Locate the cell with the specified text and output its [x, y] center coordinate. 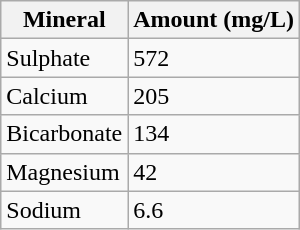
Calcium [64, 96]
Sodium [64, 210]
572 [214, 58]
Magnesium [64, 172]
Sulphate [64, 58]
6.6 [214, 210]
Mineral [64, 20]
Bicarbonate [64, 134]
Amount (mg/L) [214, 20]
42 [214, 172]
134 [214, 134]
205 [214, 96]
